Find where the given text appears and provide that cell's center as [x, y] coordinate. 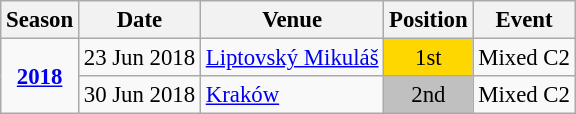
30 Jun 2018 [139, 95]
Season [40, 20]
Event [524, 20]
23 Jun 2018 [139, 58]
Kraków [292, 95]
Venue [292, 20]
2018 [40, 76]
1st [428, 58]
Position [428, 20]
Liptovský Mikuláš [292, 58]
2nd [428, 95]
Date [139, 20]
